From the cell containing the given text, extract its center point as (X, Y) coordinate. 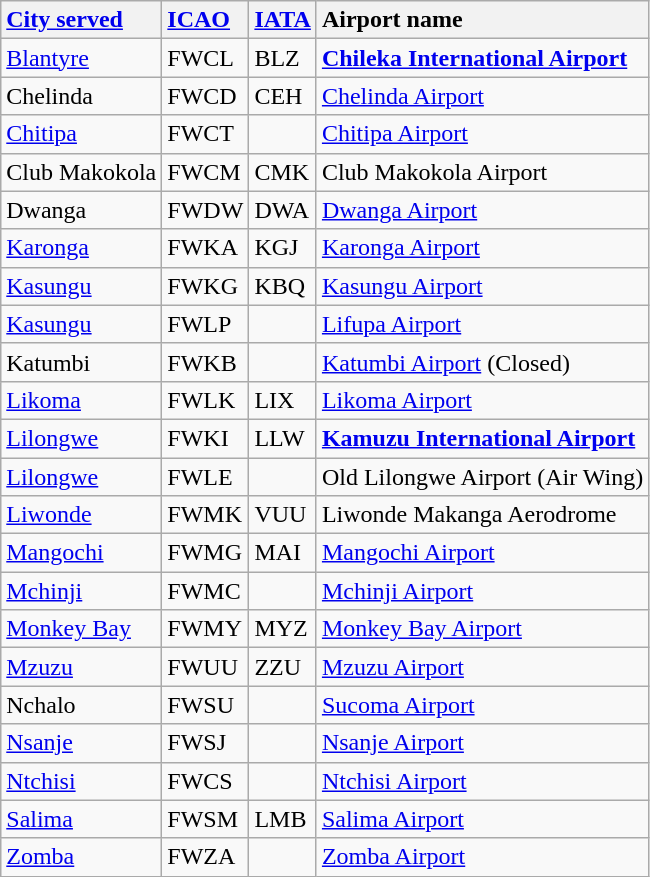
FWCM (206, 172)
Airport name (482, 20)
LMB (283, 819)
Likoma Airport (482, 400)
FWMG (206, 553)
Chelinda Airport (482, 96)
Liwonde (82, 515)
KBQ (283, 286)
ICAO (206, 20)
FWSM (206, 819)
FWKB (206, 362)
Mangochi Airport (482, 553)
Kasungu Airport (482, 286)
KGJ (283, 248)
CEH (283, 96)
Katumbi (82, 362)
Katumbi Airport (Closed) (482, 362)
Blantyre (82, 58)
Mzuzu Airport (482, 667)
Kamuzu International Airport (482, 438)
Mchinji Airport (482, 591)
Club Makokola Airport (482, 172)
LLW (283, 438)
Dwanga (82, 210)
Likoma (82, 400)
FWKG (206, 286)
FWMC (206, 591)
Salima (82, 819)
FWLE (206, 477)
Nchalo (82, 705)
IATA (283, 20)
Zomba Airport (482, 857)
Liwonde Makanga Aerodrome (482, 515)
Chelinda (82, 96)
Lifupa Airport (482, 324)
FWKI (206, 438)
Zomba (82, 857)
FWMY (206, 629)
LIX (283, 400)
Dwanga Airport (482, 210)
FWLP (206, 324)
FWCL (206, 58)
FWUU (206, 667)
FWSU (206, 705)
FWZA (206, 857)
Salima Airport (482, 819)
FWCD (206, 96)
Chitipa (82, 134)
MYZ (283, 629)
Karonga (82, 248)
Old Lilongwe Airport (Air Wing) (482, 477)
Karonga Airport (482, 248)
Chileka International Airport (482, 58)
Ntchisi (82, 781)
FWMK (206, 515)
Mangochi (82, 553)
Mzuzu (82, 667)
FWKA (206, 248)
FWSJ (206, 743)
FWCT (206, 134)
FWDW (206, 210)
Club Makokola (82, 172)
Ntchisi Airport (482, 781)
FWLK (206, 400)
Monkey Bay (82, 629)
BLZ (283, 58)
Mchinji (82, 591)
ZZU (283, 667)
FWCS (206, 781)
Nsanje (82, 743)
MAI (283, 553)
Nsanje Airport (482, 743)
Sucoma Airport (482, 705)
City served (82, 20)
VUU (283, 515)
Monkey Bay Airport (482, 629)
CMK (283, 172)
DWA (283, 210)
Chitipa Airport (482, 134)
